Detect which cell encompasses the target text, then output its [x, y] center coordinate. 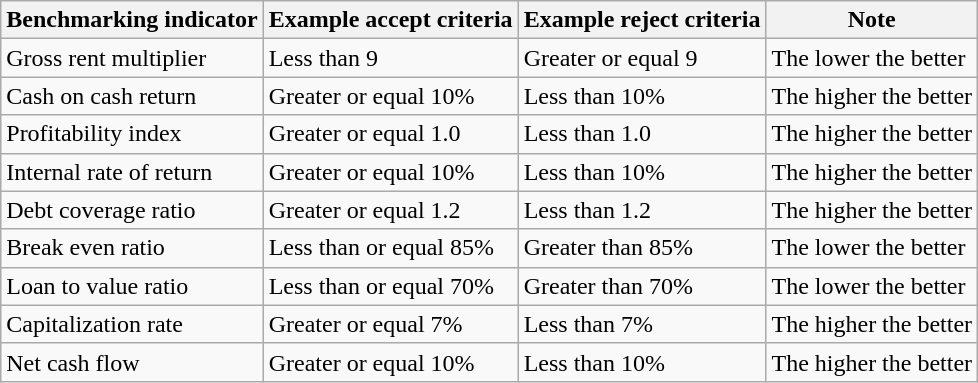
Less than 9 [390, 58]
Benchmarking indicator [132, 20]
Greater or equal 1.0 [390, 134]
Profitability index [132, 134]
Example accept criteria [390, 20]
Example reject criteria [642, 20]
Less than or equal 70% [390, 286]
Less than or equal 85% [390, 248]
Less than 1.2 [642, 210]
Greater or equal 7% [390, 324]
Greater or equal 9 [642, 58]
Net cash flow [132, 362]
Less than 1.0 [642, 134]
Cash on cash return [132, 96]
Greater than 85% [642, 248]
Greater than 70% [642, 286]
Less than 7% [642, 324]
Gross rent multiplier [132, 58]
Note [872, 20]
Capitalization rate [132, 324]
Loan to value ratio [132, 286]
Greater or equal 1.2 [390, 210]
Debt coverage ratio [132, 210]
Internal rate of return [132, 172]
Break even ratio [132, 248]
